Extract the (X, Y) coordinate from the center of the cell holding the provided text.  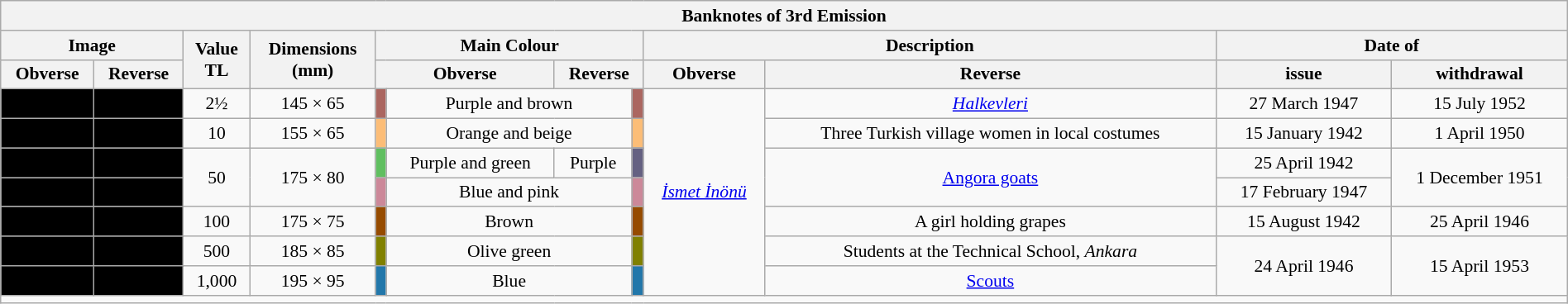
15 April 1953 (1480, 266)
24 April 1946 (1303, 266)
İsmet İnönü (704, 192)
Purple and brown (509, 104)
1 April 1950 (1480, 134)
Olive green (509, 251)
Blue (509, 281)
Halkevleri (991, 104)
Brown (509, 222)
ValueTL (217, 59)
195 × 95 (313, 281)
175 × 80 (313, 177)
50 (217, 177)
155 × 65 (313, 134)
Banknotes of 3rd Emission (784, 16)
Scouts (991, 281)
Angora goats (991, 177)
15 August 1942 (1303, 222)
10 (217, 134)
Image (93, 45)
withdrawal (1480, 74)
Purple and green (470, 163)
100 (217, 222)
17 February 1947 (1303, 192)
1 December 1951 (1480, 177)
Students at the Technical School, Ankara (991, 251)
15 July 1952 (1480, 104)
Main Colour (509, 45)
1,000 (217, 281)
500 (217, 251)
185 × 85 (313, 251)
issue (1303, 74)
15 January 1942 (1303, 134)
A girl holding grapes (991, 222)
25 April 1942 (1303, 163)
Three Turkish village women in local costumes (991, 134)
175 × 75 (313, 222)
145 × 65 (313, 104)
Dimensions(mm) (313, 59)
Description (930, 45)
2½ (217, 104)
Orange and beige (509, 134)
Blue and pink (509, 192)
25 April 1946 (1480, 222)
Date of (1391, 45)
27 March 1947 (1303, 104)
Purple (593, 163)
